Pinpoint the cell where the given text exists, returning its (X, Y) midpoint coordinate. 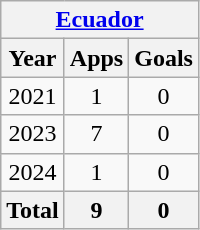
Ecuador (100, 20)
Year (33, 58)
7 (96, 134)
9 (96, 210)
2023 (33, 134)
Total (33, 210)
2024 (33, 172)
Apps (96, 58)
Goals (164, 58)
2021 (33, 96)
